Return (x, y) of the center of cell containing provided text 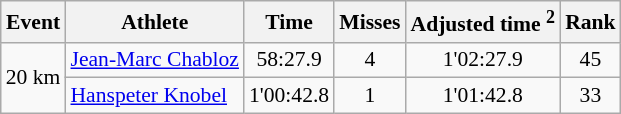
1'02:27.9 (482, 60)
Misses (370, 22)
Athlete (154, 22)
58:27.9 (289, 60)
Adjusted time 2 (482, 22)
4 (370, 60)
45 (590, 60)
Time (289, 22)
1 (370, 96)
Rank (590, 22)
Hanspeter Knobel (154, 96)
1'00:42.8 (289, 96)
Event (34, 22)
20 km (34, 78)
Jean-Marc Chabloz (154, 60)
33 (590, 96)
1'01:42.8 (482, 96)
